Locate the cell with the specified text and output its (X, Y) center coordinate. 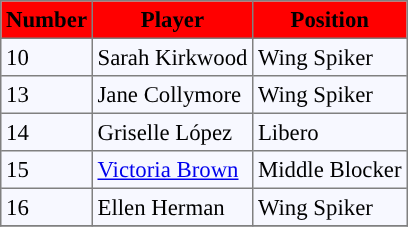
Griselle López (172, 132)
Player (172, 20)
13 (47, 95)
Libero (330, 132)
14 (47, 132)
Victoria Brown (172, 170)
16 (47, 207)
Position (330, 20)
Number (47, 20)
10 (47, 57)
Jane Collymore (172, 95)
15 (47, 170)
Middle Blocker (330, 170)
Ellen Herman (172, 207)
Sarah Kirkwood (172, 57)
